From the cell containing the given text, extract its center point as [x, y] coordinate. 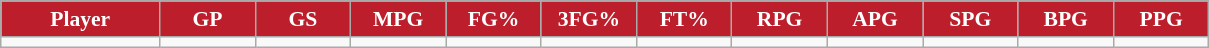
3FG% [588, 19]
FG% [494, 19]
MPG [398, 19]
Player [80, 19]
BPG [1066, 19]
APG [874, 19]
RPG [780, 19]
FT% [684, 19]
PPG [1161, 19]
GS [302, 19]
SPG [970, 19]
GP [208, 19]
